Identify which cell holds the provided text, then report its (x, y) central coordinate. 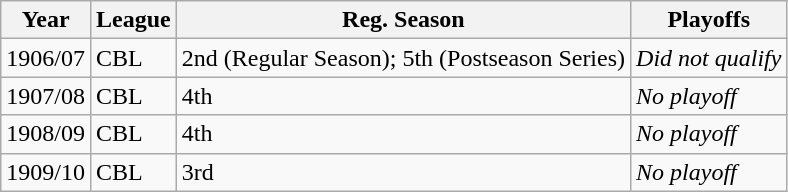
Year (46, 20)
Reg. Season (403, 20)
League (133, 20)
3rd (403, 172)
1907/08 (46, 96)
Playoffs (709, 20)
Did not qualify (709, 58)
1909/10 (46, 172)
1908/09 (46, 134)
1906/07 (46, 58)
2nd (Regular Season); 5th (Postseason Series) (403, 58)
